Return [x, y] of the center of cell containing provided text 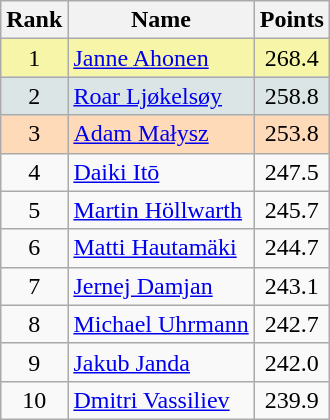
10 [34, 400]
Matti Hautamäki [161, 248]
258.8 [292, 96]
Adam Małysz [161, 134]
242.0 [292, 362]
Dmitri Vassiliev [161, 400]
244.7 [292, 248]
Rank [34, 20]
247.5 [292, 172]
Points [292, 20]
239.9 [292, 400]
7 [34, 286]
9 [34, 362]
2 [34, 96]
3 [34, 134]
Daiki Itō [161, 172]
Martin Höllwarth [161, 210]
4 [34, 172]
Name [161, 20]
243.1 [292, 286]
1 [34, 58]
242.7 [292, 324]
6 [34, 248]
5 [34, 210]
Janne Ahonen [161, 58]
245.7 [292, 210]
268.4 [292, 58]
Roar Ljøkelsøy [161, 96]
Jernej Damjan [161, 286]
253.8 [292, 134]
Michael Uhrmann [161, 324]
Jakub Janda [161, 362]
8 [34, 324]
